For the text-containing cell, return its midpoint in [X, Y] coordinate format. 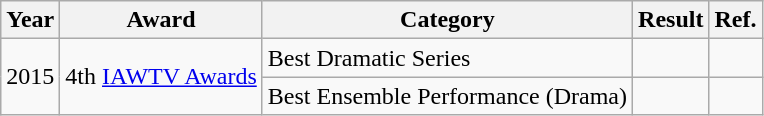
Year [30, 20]
Best Ensemble Performance (Drama) [447, 96]
Award [161, 20]
Result [671, 20]
4th IAWTV Awards [161, 77]
Category [447, 20]
Best Dramatic Series [447, 58]
2015 [30, 77]
Ref. [736, 20]
